Scan for the cell matching the given text and deliver its [x, y] coordinate at center. 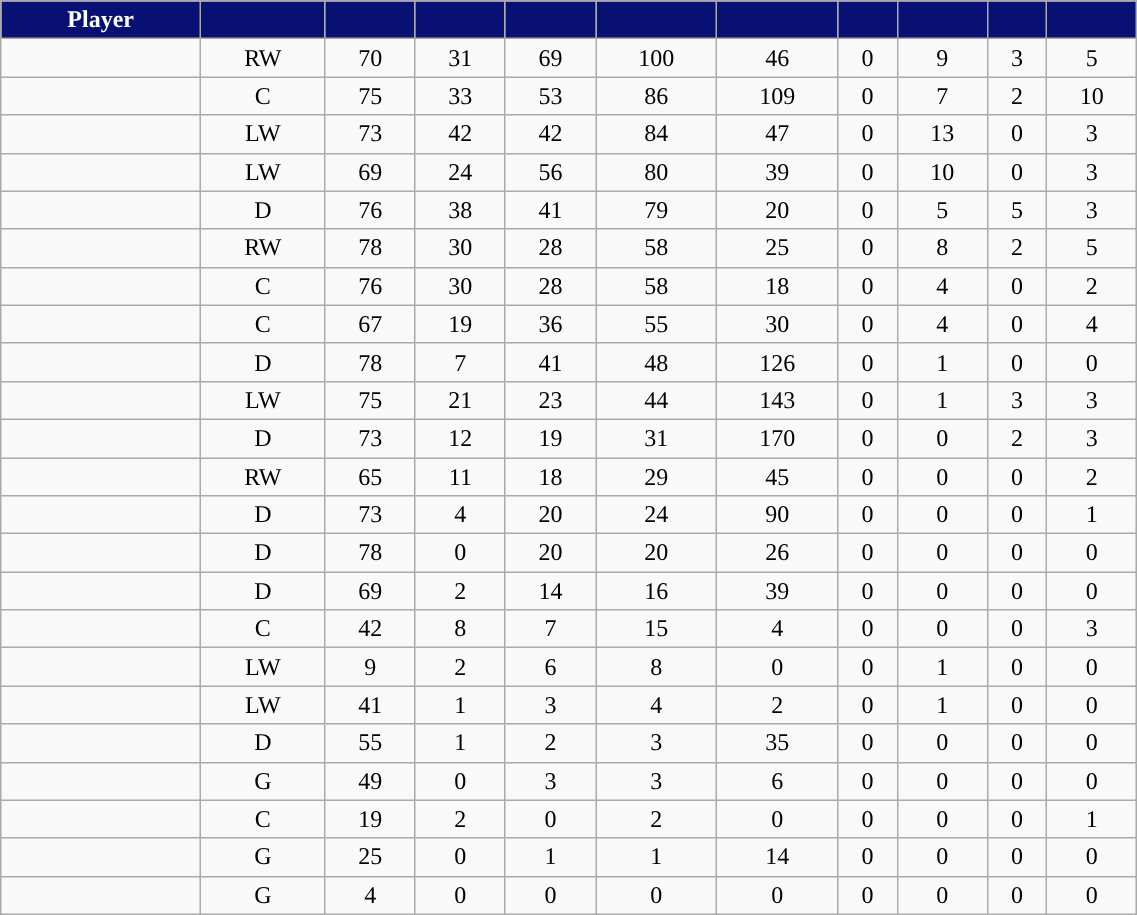
23 [550, 400]
35 [778, 743]
21 [460, 400]
48 [656, 362]
13 [942, 134]
47 [778, 134]
36 [550, 324]
84 [656, 134]
109 [778, 96]
80 [656, 172]
170 [778, 438]
12 [460, 438]
79 [656, 210]
15 [656, 629]
100 [656, 58]
67 [370, 324]
33 [460, 96]
Player [101, 20]
29 [656, 477]
86 [656, 96]
126 [778, 362]
11 [460, 477]
49 [370, 781]
56 [550, 172]
65 [370, 477]
53 [550, 96]
70 [370, 58]
45 [778, 477]
26 [778, 553]
90 [778, 515]
46 [778, 58]
143 [778, 400]
38 [460, 210]
44 [656, 400]
16 [656, 591]
